Capture the cell that displays the provided text and extract its (X, Y) central coordinate. 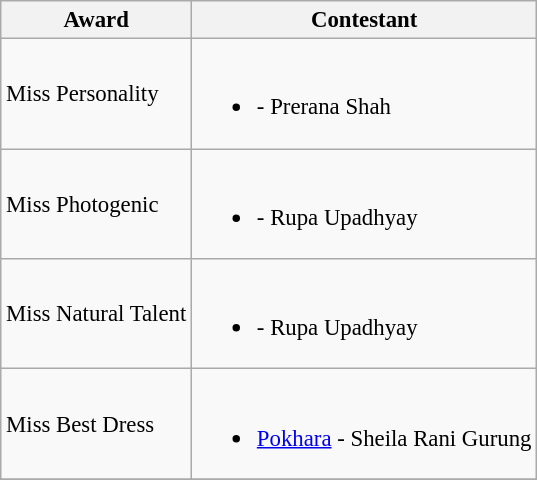
Miss Best Dress (96, 424)
Pokhara - Sheila Rani Gurung (364, 424)
- Prerana Shah (364, 94)
Contestant (364, 20)
Award (96, 20)
Miss Personality (96, 94)
Miss Photogenic (96, 204)
Miss Natural Talent (96, 314)
